Find where the given text appears and provide that cell's center as (x, y) coordinate. 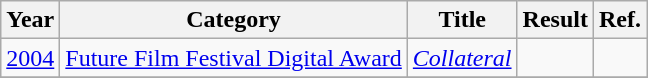
Collateral (462, 58)
Future Film Festival Digital Award (234, 58)
2004 (30, 58)
Ref. (620, 20)
Title (462, 20)
Category (234, 20)
Year (30, 20)
Result (555, 20)
